Determine the [X, Y] coordinate at the center of the cell enclosing the given text.  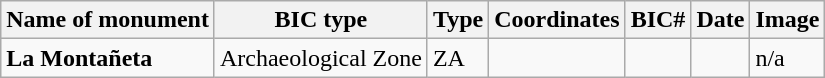
Type [458, 20]
Name of monument [108, 20]
n/a [788, 58]
BIC# [658, 20]
La Montañeta [108, 58]
BIC type [320, 20]
ZA [458, 58]
Date [720, 20]
Archaeological Zone [320, 58]
Image [788, 20]
Coordinates [557, 20]
